Identify which cell holds the provided text, then report its (x, y) central coordinate. 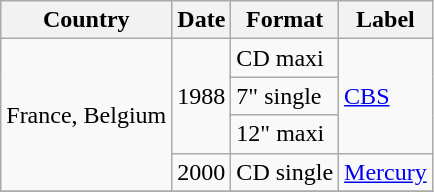
Format (285, 20)
Mercury (386, 172)
France, Belgium (86, 115)
CBS (386, 96)
Label (386, 20)
7" single (285, 96)
2000 (202, 172)
1988 (202, 96)
CD maxi (285, 58)
Date (202, 20)
Country (86, 20)
12" maxi (285, 134)
CD single (285, 172)
